Scan for the cell matching the given text and deliver its (x, y) coordinate at center. 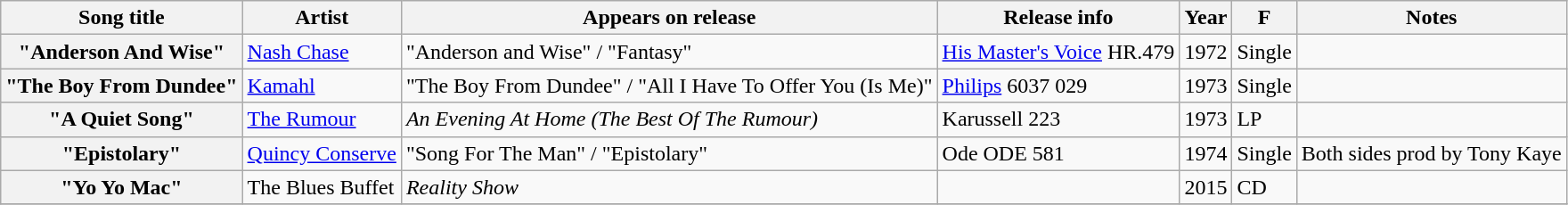
Ode ODE 581 (1058, 153)
An Evening At Home (The Best Of The Rumour) (669, 119)
F (1264, 18)
LP (1264, 119)
Appears on release (669, 18)
"Anderson and Wise" / "Fantasy" (669, 52)
Karussell 223 (1058, 119)
1974 (1206, 153)
"The Boy From Dundee" / "All I Have To Offer You (Is Me)" (669, 86)
Kamahl (322, 86)
"Epistolary" (121, 153)
His Master's Voice HR.479 (1058, 52)
1972 (1206, 52)
Quincy Conserve (322, 153)
"Song For The Man" / "Epistolary" (669, 153)
"A Quiet Song" (121, 119)
2015 (1206, 187)
"Yo Yo Mac" (121, 187)
Both sides prod by Tony Kaye (1431, 153)
CD (1264, 187)
Nash Chase (322, 52)
Year (1206, 18)
"The Boy From Dundee" (121, 86)
Notes (1431, 18)
The Blues Buffet (322, 187)
Song title (121, 18)
Reality Show (669, 187)
"Anderson And Wise" (121, 52)
The Rumour (322, 119)
Release info (1058, 18)
Artist (322, 18)
Philips 6037 029 (1058, 86)
